Locate the cell with the specified text and output its (x, y) center coordinate. 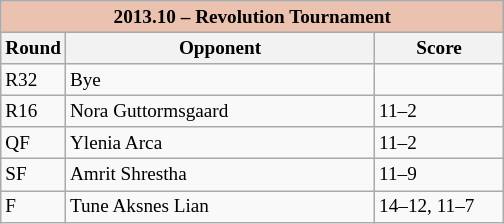
SF (34, 175)
14–12, 11–7 (440, 206)
Score (440, 48)
11–9 (440, 175)
R16 (34, 111)
Nora Guttormsgaard (220, 111)
QF (34, 143)
Bye (220, 80)
Amrit Shrestha (220, 175)
2013.10 – Revolution Tournament (252, 17)
Tune Aksnes Lian (220, 206)
Opponent (220, 48)
Ylenia Arca (220, 143)
F (34, 206)
R32 (34, 80)
Round (34, 48)
